Find where the given text appears and provide that cell's center as (X, Y) coordinate. 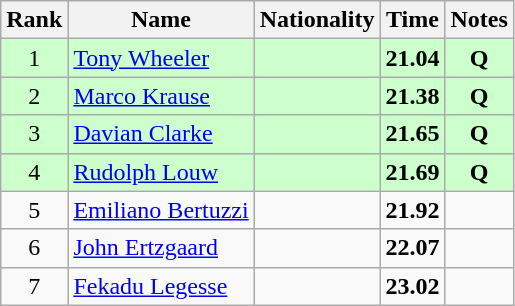
7 (34, 286)
Notes (479, 20)
21.69 (412, 172)
Marco Krause (161, 96)
22.07 (412, 248)
5 (34, 210)
Time (412, 20)
3 (34, 134)
21.92 (412, 210)
6 (34, 248)
John Ertzgaard (161, 248)
Rank (34, 20)
Nationality (317, 20)
Fekadu Legesse (161, 286)
23.02 (412, 286)
21.04 (412, 58)
Tony Wheeler (161, 58)
Rudolph Louw (161, 172)
21.65 (412, 134)
Name (161, 20)
1 (34, 58)
21.38 (412, 96)
Emiliano Bertuzzi (161, 210)
2 (34, 96)
4 (34, 172)
Davian Clarke (161, 134)
